Scan for the cell matching the given text and deliver its (x, y) coordinate at center. 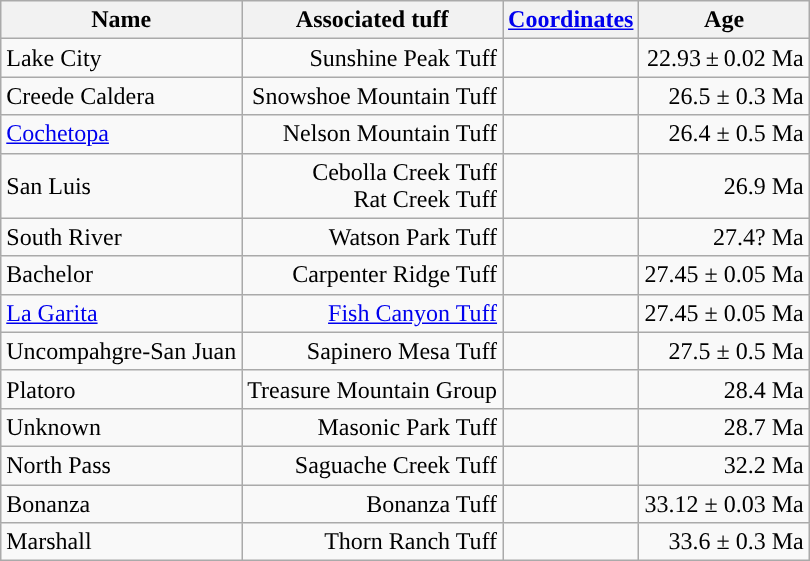
Lake City (122, 58)
Platoro (122, 389)
Fish Canyon Tuff (372, 313)
28.7 Ma (724, 427)
27.5 ± 0.5 Ma (724, 351)
Saguache Creek Tuff (372, 465)
Bonanza Tuff (372, 503)
La Garita (122, 313)
32.2 Ma (724, 465)
27.4? Ma (724, 237)
Cebolla Creek TuffRat Creek Tuff (372, 186)
Masonic Park Tuff (372, 427)
South River (122, 237)
Sunshine Peak Tuff (372, 58)
26.5 ± 0.3 Ma (724, 96)
Cochetopa (122, 134)
Marshall (122, 542)
Bachelor (122, 275)
Unknown (122, 427)
Sapinero Mesa Tuff (372, 351)
Age (724, 20)
Name (122, 20)
Treasure Mountain Group (372, 389)
22.93 ± 0.02 Ma (724, 58)
Carpenter Ridge Tuff (372, 275)
Snowshoe Mountain Tuff (372, 96)
26.9 Ma (724, 186)
33.12 ± 0.03 Ma (724, 503)
Associated tuff (372, 20)
North Pass (122, 465)
Uncompahgre-San Juan (122, 351)
San Luis (122, 186)
28.4 Ma (724, 389)
Thorn Ranch Tuff (372, 542)
Watson Park Tuff (372, 237)
Nelson Mountain Tuff (372, 134)
26.4 ± 0.5 Ma (724, 134)
Creede Caldera (122, 96)
Coordinates (571, 20)
Bonanza (122, 503)
33.6 ± 0.3 Ma (724, 542)
